Identify which cell holds the provided text, then report its [X, Y] central coordinate. 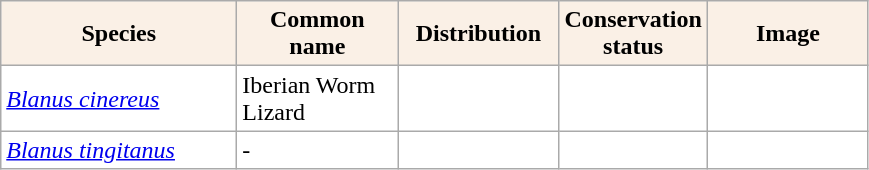
Conservation status [633, 34]
Common name [318, 34]
Species [119, 34]
Iberian Worm Lizard [318, 98]
Distribution [478, 34]
Image [788, 34]
Blanus tingitanus [119, 150]
Blanus cinereus [119, 98]
- [318, 150]
